Detect which cell encompasses the target text, then output its [X, Y] center coordinate. 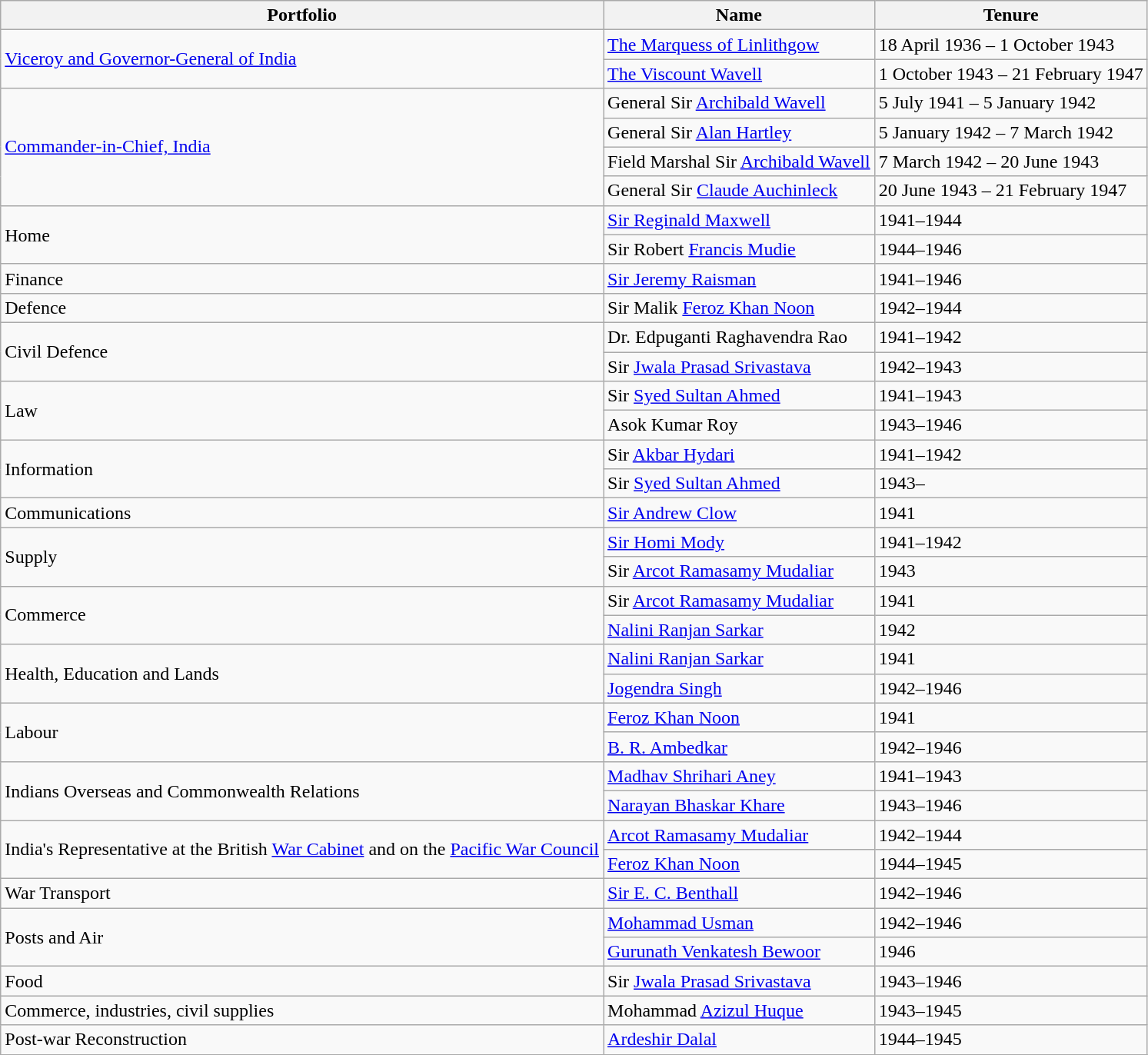
B. R. Ambedkar [740, 747]
War Transport [302, 894]
India's Representative at the British War Cabinet and on the Pacific War Council [302, 849]
Name [740, 15]
1942–1943 [1010, 367]
Post-war Reconstruction [302, 1040]
Law [302, 411]
General Sir Alan Hartley [740, 132]
Sir Jeremy Raisman [740, 278]
7 March 1942 – 20 June 1943 [1010, 161]
Health, Education and Lands [302, 674]
5 January 1942 – 7 March 1942 [1010, 132]
General Sir Claude Auchinleck [740, 191]
Sir Reginald Maxwell [740, 220]
Sir Robert Francis Mudie [740, 249]
Commander-in-Chief, India [302, 147]
Dr. Edpuganti Raghavendra Rao [740, 337]
Commerce, industries, civil supplies [302, 1010]
Labour [302, 732]
Madhav Shrihari Aney [740, 776]
Mohammad Azizul Huque [740, 1010]
Civil Defence [302, 351]
Posts and Air [302, 937]
Home [302, 235]
Ardeshir Dalal [740, 1040]
1943– [1010, 484]
Food [302, 981]
The Marquess of Linlithgow [740, 45]
Indians Overseas and Commonwealth Relations [302, 790]
Defence [302, 308]
20 June 1943 – 21 February 1947 [1010, 191]
1944–1946 [1010, 249]
Sir E. C. Benthall [740, 894]
1943 [1010, 571]
Gurunath Venkatesh Bewoor [740, 952]
5 July 1941 – 5 January 1942 [1010, 103]
1943–1945 [1010, 1010]
Commerce [302, 615]
Viceroy and Governor-General of India [302, 59]
General Sir Archibald Wavell [740, 103]
Arcot Ramasamy Mudaliar [740, 834]
Portfolio [302, 15]
Jogendra Singh [740, 688]
1942 [1010, 630]
Communications [302, 513]
18 April 1936 – 1 October 1943 [1010, 45]
1 October 1943 – 21 February 1947 [1010, 74]
Supply [302, 557]
Sir Homi Mody [740, 542]
1946 [1010, 952]
Tenure [1010, 15]
1941–1946 [1010, 278]
Finance [302, 278]
The Viscount Wavell [740, 74]
Field Marshal Sir Archibald Wavell [740, 161]
1941–1944 [1010, 220]
Asok Kumar Roy [740, 425]
Sir Malik Feroz Khan Noon [740, 308]
Mohammad Usman [740, 923]
Sir Andrew Clow [740, 513]
Narayan Bhaskar Khare [740, 805]
Information [302, 469]
Sir Akbar Hydari [740, 454]
